Output the [x, y] coordinate of the center of the cell containing the given text.  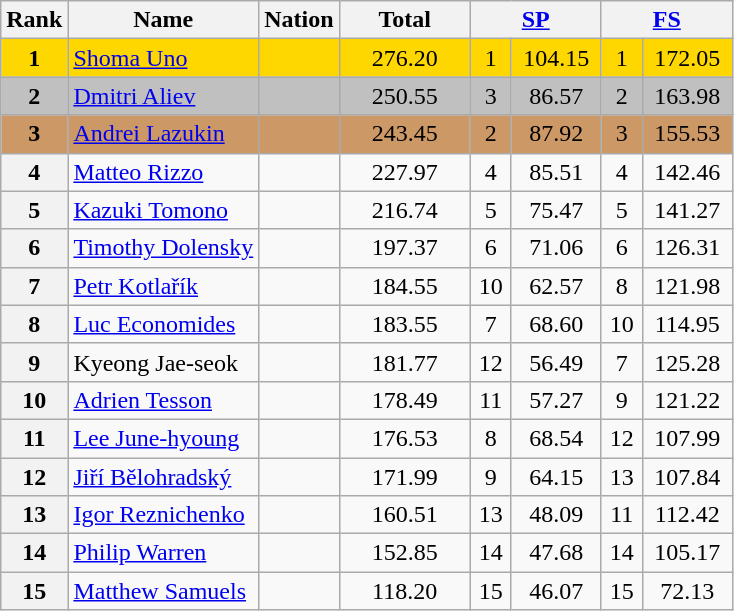
176.53 [404, 438]
171.99 [404, 477]
163.98 [687, 96]
SP [536, 20]
Petr Kotlařík [164, 286]
121.98 [687, 286]
118.20 [404, 591]
Luc Economides [164, 324]
Name [164, 20]
72.13 [687, 591]
46.07 [556, 591]
105.17 [687, 553]
227.97 [404, 172]
276.20 [404, 58]
183.55 [404, 324]
Kyeong Jae-seok [164, 362]
86.57 [556, 96]
85.51 [556, 172]
114.95 [687, 324]
107.84 [687, 477]
56.49 [556, 362]
Rank [34, 20]
Adrien Tesson [164, 400]
Andrei Lazukin [164, 134]
126.31 [687, 248]
181.77 [404, 362]
Matthew Samuels [164, 591]
Total [404, 20]
216.74 [404, 210]
Lee June-hyoung [164, 438]
152.85 [404, 553]
155.53 [687, 134]
125.28 [687, 362]
47.68 [556, 553]
68.54 [556, 438]
62.57 [556, 286]
197.37 [404, 248]
68.60 [556, 324]
Shoma Uno [164, 58]
Nation [299, 20]
57.27 [556, 400]
FS [666, 20]
87.92 [556, 134]
Matteo Rizzo [164, 172]
121.22 [687, 400]
Igor Reznichenko [164, 515]
Jiří Bělohradský [164, 477]
104.15 [556, 58]
Timothy Dolensky [164, 248]
64.15 [556, 477]
48.09 [556, 515]
Kazuki Tomono [164, 210]
172.05 [687, 58]
112.42 [687, 515]
250.55 [404, 96]
75.47 [556, 210]
141.27 [687, 210]
184.55 [404, 286]
Dmitri Aliev [164, 96]
Philip Warren [164, 553]
107.99 [687, 438]
243.45 [404, 134]
142.46 [687, 172]
178.49 [404, 400]
71.06 [556, 248]
160.51 [404, 515]
